Scan for the cell matching the given text and deliver its (X, Y) coordinate at center. 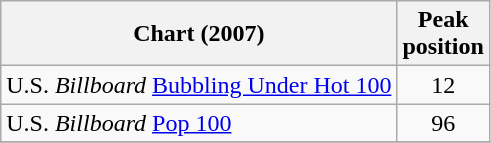
U.S. Billboard Bubbling Under Hot 100 (199, 85)
Peakposition (443, 34)
Chart (2007) (199, 34)
U.S. Billboard Pop 100 (199, 123)
96 (443, 123)
12 (443, 85)
